Scan for the cell matching the given text and deliver its [x, y] coordinate at center. 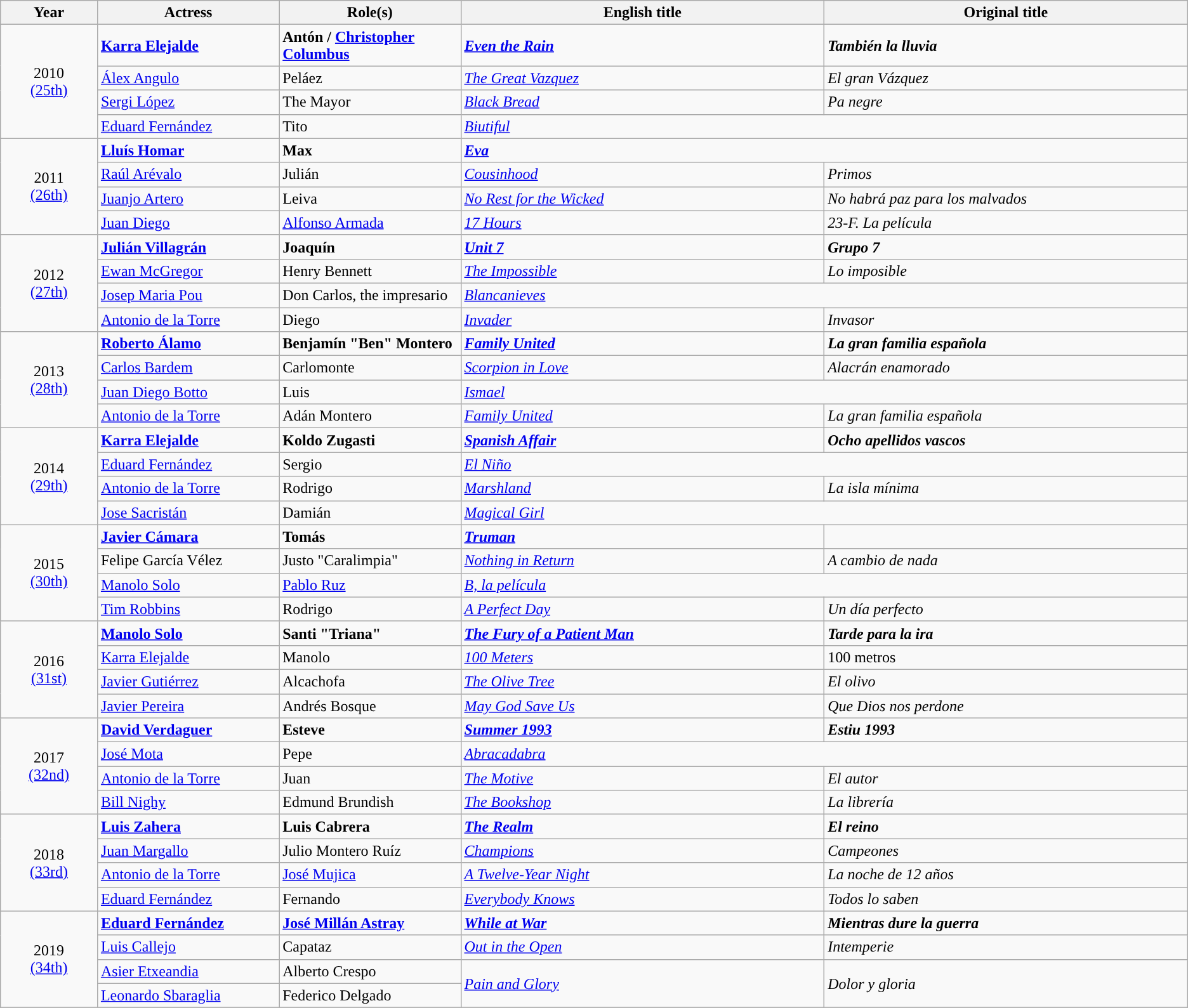
Intemperie [1006, 947]
Javier Pereira [188, 706]
Andrés Bosque [370, 706]
2010(25th) [49, 81]
Javier Gutiérrez [188, 681]
Capataz [370, 947]
La isla mínima [1006, 488]
2012(27th) [49, 283]
Bill Nighy [188, 802]
Damián [370, 513]
Raúl Arévalo [188, 174]
Magical Girl [824, 513]
Alberto Crespo [370, 971]
The Impossible [642, 271]
David Verdaguer [188, 730]
El gran Vázquez [1006, 78]
B, la película [824, 585]
Esteve [370, 730]
Max [370, 150]
Blancanieves [824, 295]
Luis Callejo [188, 947]
2016(31st) [49, 669]
Cousinhood [642, 174]
Justo "Caralimpia" [370, 561]
100 metros [1006, 657]
The Motive [642, 778]
No habrá paz para los malvados [1006, 199]
Manolo [370, 657]
2014(29th) [49, 476]
While at War [642, 923]
A cambio de nada [1006, 561]
Alacrán enamorado [1006, 368]
Summer 1993 [642, 730]
Tomás [370, 537]
Year [49, 13]
Marshland [642, 488]
Antón / Christopher Columbus [370, 46]
Role(s) [370, 13]
Original title [1006, 13]
Everybody Knows [642, 899]
Eva [824, 150]
2011(26th) [49, 187]
Juan Diego [188, 223]
Luis Zahera [188, 827]
Álex Angulo [188, 78]
Un día perfecto [1006, 609]
May God Save Us [642, 706]
The Olive Tree [642, 681]
Don Carlos, the impresario [370, 295]
Juan [370, 778]
Carlomonte [370, 368]
Juanjo Artero [188, 199]
El reino [1006, 827]
Tim Robbins [188, 609]
Leonardo Sbaraglia [188, 995]
2019(34th) [49, 959]
Sergio [370, 464]
Luis [370, 392]
Diego [370, 319]
José Mota [188, 754]
Benjamín "Ben" Montero [370, 344]
Truman [642, 537]
Jose Sacristán [188, 513]
Unit 7 [642, 247]
17 Hours [642, 223]
The Realm [642, 827]
Luis Cabrera [370, 827]
The Great Vazquez [642, 78]
23-F. La película [1006, 223]
Asier Etxeandia [188, 971]
Carlos Bardem [188, 368]
Que Dios nos perdone [1006, 706]
Todos lo saben [1006, 899]
Joaquín [370, 247]
Estiu 1993 [1006, 730]
Julián [370, 174]
Tarde para la ira [1006, 633]
Actress [188, 13]
Grupo 7 [1006, 247]
La librería [1006, 802]
Roberto Álamo [188, 344]
Javier Cámara [188, 537]
Black Bread [642, 102]
Santi "Triana" [370, 633]
No Rest for the Wicked [642, 199]
Leiva [370, 199]
Nothing in Return [642, 561]
Edmund Brundish [370, 802]
Adán Montero [370, 416]
Abracadabra [824, 754]
Juan Diego Botto [188, 392]
2015(30th) [49, 573]
Campeones [1006, 851]
The Bookshop [642, 802]
Pa negre [1006, 102]
Invasor [1006, 319]
Biutiful [824, 126]
2013(28th) [49, 380]
2017(32nd) [49, 766]
Champions [642, 851]
2018(33rd) [49, 863]
Pain and Glory [642, 983]
Ismael [824, 392]
Primos [1006, 174]
Alcachofa [370, 681]
The Fury of a Patient Man [642, 633]
El autor [1006, 778]
Spanish Affair [642, 440]
Juan Margallo [188, 851]
Henry Bennett [370, 271]
Fernando [370, 899]
Koldo Zugasti [370, 440]
Invader [642, 319]
Julián Villagrán [188, 247]
Federico Delgado [370, 995]
Mientras dure la guerra [1006, 923]
The Mayor [370, 102]
Lo imposible [1006, 271]
José Mujica [370, 875]
Peláez [370, 78]
Ocho apellidos vascos [1006, 440]
Julio Montero Ruíz [370, 851]
Out in the Open [642, 947]
English title [642, 13]
El olivo [1006, 681]
Pepe [370, 754]
Ewan McGregor [188, 271]
Sergi López [188, 102]
El Niño [824, 464]
A Twelve-Year Night [642, 875]
A Perfect Day [642, 609]
También la lluvia [1006, 46]
Pablo Ruz [370, 585]
Lluís Homar [188, 150]
José Millán Astray [370, 923]
100 Meters [642, 657]
Josep Maria Pou [188, 295]
Even the Rain [642, 46]
Tito [370, 126]
Felipe García Vélez [188, 561]
Scorpion in Love [642, 368]
Dolor y gloria [1006, 983]
Alfonso Armada [370, 223]
La noche de 12 años [1006, 875]
